Pinpoint the cell where the given text exists, returning its [X, Y] midpoint coordinate. 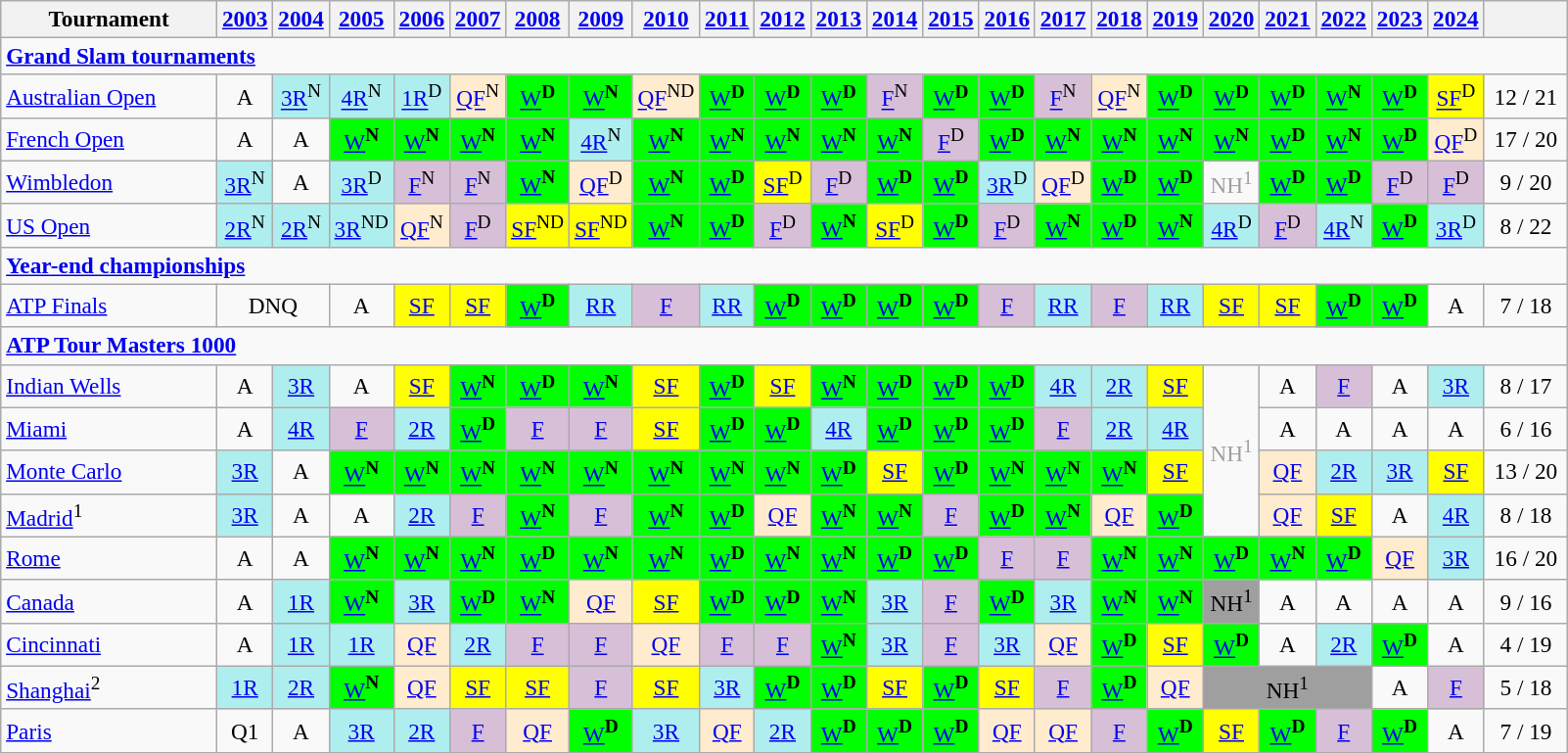
2007 [478, 19]
8 / 22 [1526, 225]
Tournament [110, 19]
Australian Open [110, 96]
Canada [110, 601]
DNQ [274, 306]
2006 [421, 19]
2020 [1231, 19]
Grand Slam tournaments [785, 56]
2024 [1456, 19]
US Open [110, 225]
2021 [1288, 19]
12 / 21 [1526, 96]
17 / 20 [1526, 139]
2008 [538, 19]
2010 [666, 19]
Rome [110, 558]
Indian Wells [110, 386]
2014 [895, 19]
Wimbledon [110, 182]
7 / 19 [1526, 730]
13 / 20 [1526, 472]
QFND [666, 96]
2009 [601, 19]
2012 [783, 19]
2011 [727, 19]
8 / 17 [1526, 386]
2019 [1175, 19]
2022 [1343, 19]
2018 [1120, 19]
Cincinnati [110, 644]
1RD [421, 96]
6 / 16 [1526, 429]
7 / 18 [1526, 306]
4RD [1231, 225]
2016 [1006, 19]
French Open [110, 139]
4 / 19 [1526, 644]
9 / 20 [1526, 182]
2004 [301, 19]
Q1 [245, 730]
Madrid1 [110, 515]
ATP Tour Masters 1000 [785, 346]
3RND [361, 225]
Monte Carlo [110, 472]
ATP Finals [110, 306]
Paris [110, 730]
2023 [1400, 19]
8 / 18 [1526, 515]
16 / 20 [1526, 558]
2015 [951, 19]
Miami [110, 429]
Year-end championships [785, 265]
2017 [1063, 19]
Shanghai2 [110, 687]
9 / 16 [1526, 601]
2003 [245, 19]
2005 [361, 19]
2013 [838, 19]
5 / 18 [1526, 687]
